From the cell containing the given text, extract its center point as [x, y] coordinate. 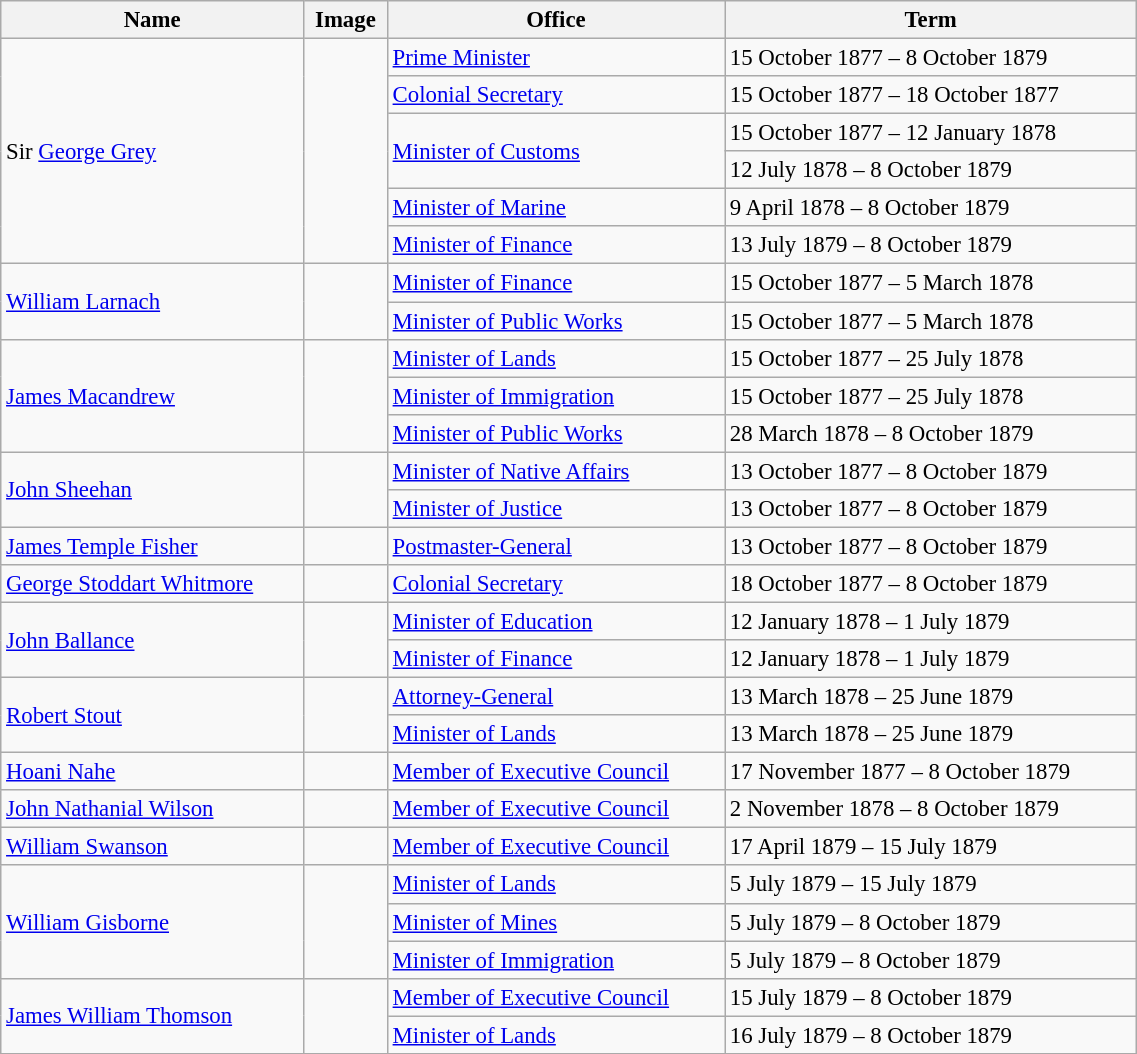
Minister of Marine [556, 208]
John Ballance [152, 640]
Minister of Justice [556, 509]
17 April 1879 – 15 July 1879 [930, 847]
15 October 1877 – 8 October 1879 [930, 58]
15 October 1877 – 12 January 1878 [930, 133]
Name [152, 20]
Minister of Education [556, 621]
Image [346, 20]
28 March 1878 – 8 October 1879 [930, 433]
12 July 1878 – 8 October 1879 [930, 170]
John Sheehan [152, 490]
Office [556, 20]
Term [930, 20]
George Stoddart Whitmore [152, 584]
Minister of Mines [556, 922]
James Temple Fisher [152, 546]
Postmaster-General [556, 546]
15 July 1879 – 8 October 1879 [930, 997]
15 October 1877 – 18 October 1877 [930, 95]
2 November 1878 – 8 October 1879 [930, 809]
John Nathanial Wilson [152, 809]
Prime Minister [556, 58]
Hoani Nahe [152, 772]
13 July 1879 – 8 October 1879 [930, 245]
16 July 1879 – 8 October 1879 [930, 1035]
Minister of Native Affairs [556, 471]
9 April 1878 – 8 October 1879 [930, 208]
William Larnach [152, 302]
Robert Stout [152, 716]
Minister of Customs [556, 152]
17 November 1877 – 8 October 1879 [930, 772]
William Gisborne [152, 922]
5 July 1879 – 15 July 1879 [930, 885]
James William Thomson [152, 1016]
18 October 1877 – 8 October 1879 [930, 584]
William Swanson [152, 847]
Sir George Grey [152, 152]
James Macandrew [152, 396]
Attorney-General [556, 697]
